Locate the cell with the specified text and output its (x, y) center coordinate. 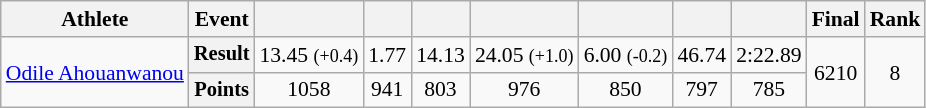
Athlete (95, 19)
8 (896, 72)
6210 (836, 72)
1058 (308, 90)
803 (440, 90)
Result (222, 55)
Points (222, 90)
785 (768, 90)
Event (222, 19)
Rank (896, 19)
46.74 (702, 55)
797 (702, 90)
Final (836, 19)
Odile Ahouanwanou (95, 72)
1.77 (387, 55)
6.00 (-0.2) (626, 55)
24.05 (+1.0) (524, 55)
2:22.89 (768, 55)
13.45 (+0.4) (308, 55)
14.13 (440, 55)
976 (524, 90)
850 (626, 90)
941 (387, 90)
